Provide the (X, Y) coordinate of the cell's center where the given text is located.  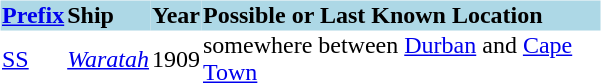
Year (176, 15)
Ship (108, 15)
Prefix (32, 15)
Possible or Last Known Location (402, 15)
